Find where the given text appears and provide that cell's center as (x, y) coordinate. 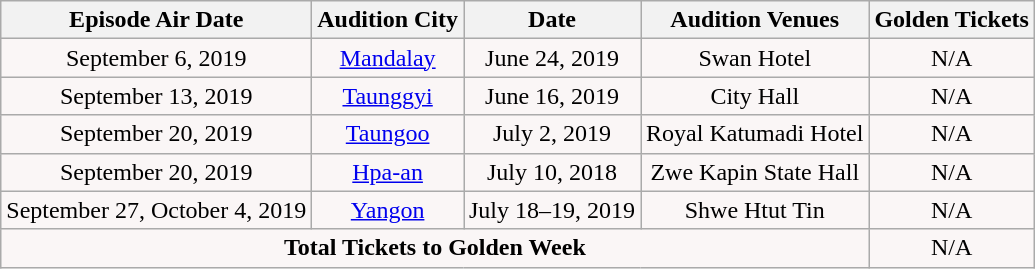
Swan Hotel (755, 58)
Hpa-an (388, 172)
Total Tickets to Golden Week (435, 248)
Taungoo (388, 134)
Royal Katumadi Hotel (755, 134)
Episode Air Date (156, 20)
June 24, 2019 (552, 58)
Taunggyi (388, 96)
Yangon (388, 210)
Golden Tickets (952, 20)
September 27, October 4, 2019 (156, 210)
Audition Venues (755, 20)
Zwe Kapin State Hall (755, 172)
July 10, 2018 (552, 172)
City Hall (755, 96)
Mandalay (388, 58)
September 6, 2019 (156, 58)
September 13, 2019 (156, 96)
June 16, 2019 (552, 96)
Shwe Htut Tin (755, 210)
Audition City (388, 20)
Date (552, 20)
July 18–19, 2019 (552, 210)
July 2, 2019 (552, 134)
